For the text-containing cell, return its midpoint in (x, y) coordinate format. 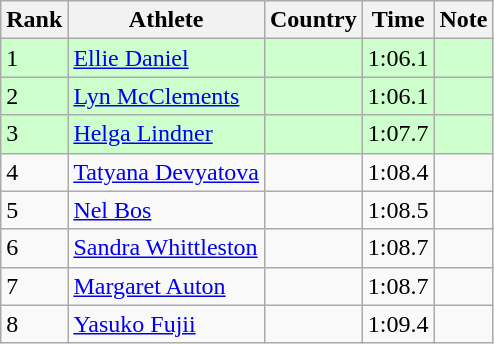
2 (34, 96)
Sandra Whittleston (166, 248)
Ellie Daniel (166, 58)
1 (34, 58)
7 (34, 286)
1:08.4 (398, 172)
5 (34, 210)
Rank (34, 20)
3 (34, 134)
Time (398, 20)
6 (34, 248)
1:08.5 (398, 210)
Margaret Auton (166, 286)
1:07.7 (398, 134)
Country (313, 20)
Note (464, 20)
Yasuko Fujii (166, 324)
Lyn McClements (166, 96)
Tatyana Devyatova (166, 172)
Athlete (166, 20)
Nel Bos (166, 210)
8 (34, 324)
1:09.4 (398, 324)
4 (34, 172)
Helga Lindner (166, 134)
